Scan for the cell matching the given text and deliver its (x, y) coordinate at center. 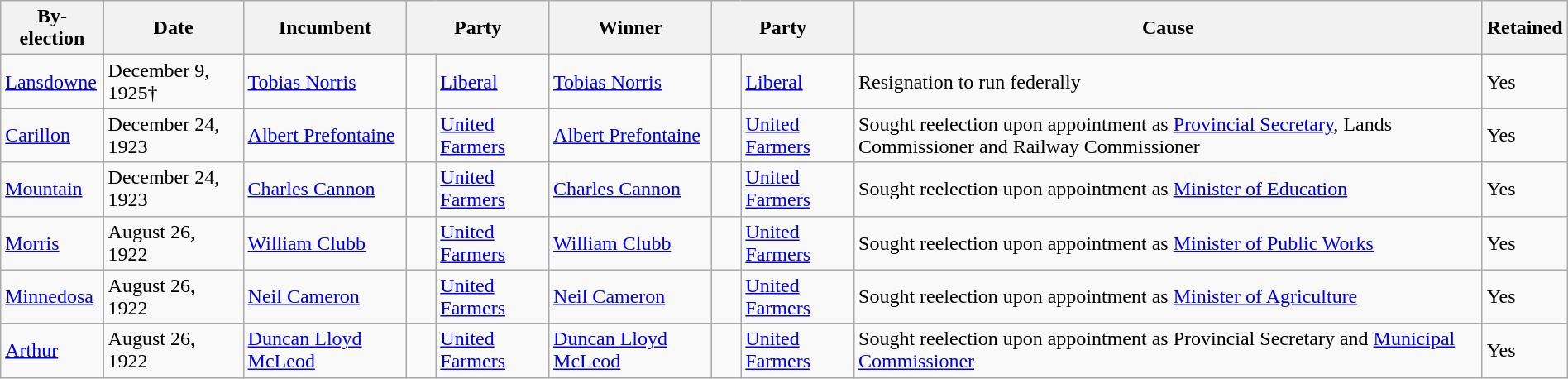
Date (174, 28)
Lansdowne (52, 81)
Sought reelection upon appointment as Minister of Education (1169, 189)
Minnedosa (52, 296)
Cause (1169, 28)
December 9, 1925† (174, 81)
Arthur (52, 351)
Resignation to run federally (1169, 81)
Morris (52, 243)
Sought reelection upon appointment as Provincial Secretary, Lands Commissioner and Railway Commissioner (1169, 136)
Incumbent (325, 28)
Retained (1525, 28)
Winner (630, 28)
Sought reelection upon appointment as Provincial Secretary and Municipal Commissioner (1169, 351)
Mountain (52, 189)
Carillon (52, 136)
By-election (52, 28)
Sought reelection upon appointment as Minister of Public Works (1169, 243)
Sought reelection upon appointment as Minister of Agriculture (1169, 296)
